Search for the cell housing the specified text and yield its (x, y) center coordinate. 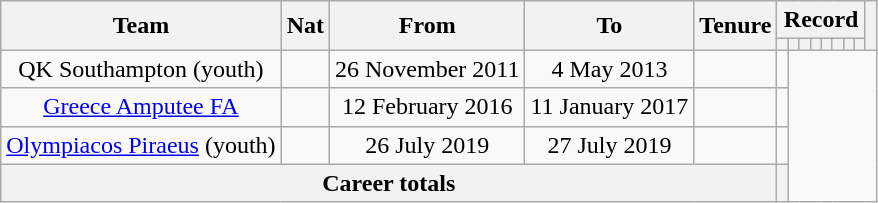
Tenure (736, 26)
Greece Amputee FA (141, 107)
Team (141, 26)
Nat (305, 26)
27 July 2019 (610, 145)
26 July 2019 (428, 145)
Olympiacos Piraeus (youth) (141, 145)
11 January 2017 (610, 107)
From (428, 26)
12 February 2016 (428, 107)
To (610, 26)
26 November 2011 (428, 69)
4 May 2013 (610, 69)
Career totals (389, 183)
Record (821, 20)
QK Southampton (youth) (141, 69)
